Return the (x, y) coordinate for the center point of the cell that contains the specified text.  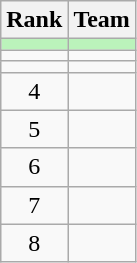
8 (34, 243)
7 (34, 205)
5 (34, 129)
Rank (34, 20)
Team (102, 20)
4 (34, 91)
6 (34, 167)
